For the text-containing cell, return its midpoint in (X, Y) coordinate format. 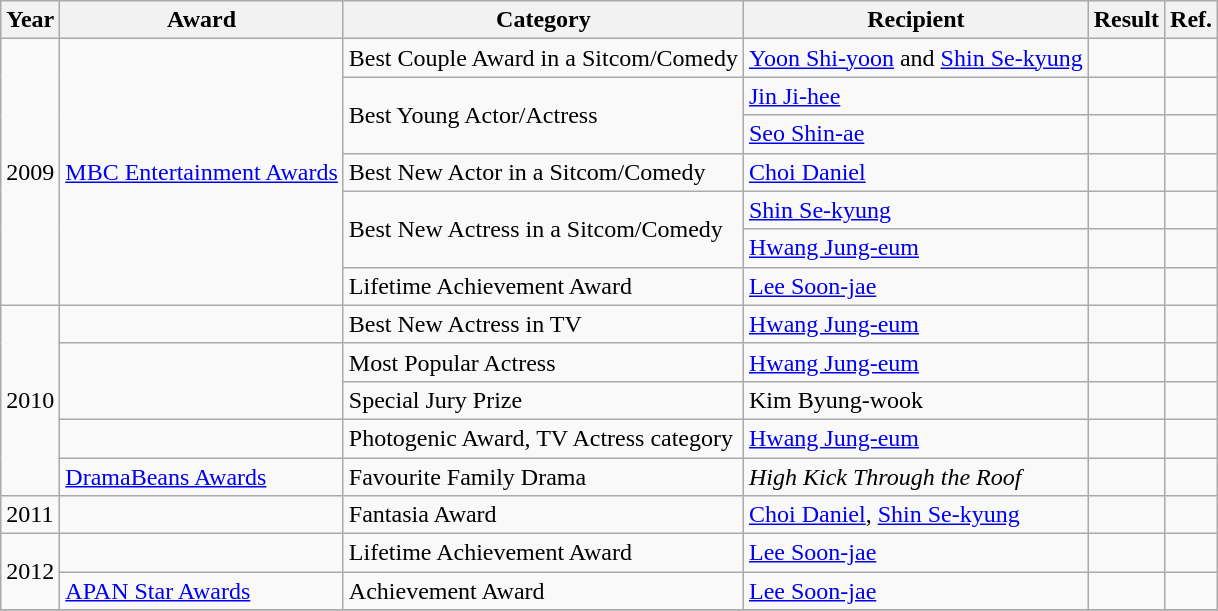
Best New Actress in TV (543, 324)
MBC Entertainment Awards (202, 172)
Ref. (1192, 20)
2009 (30, 172)
Jin Ji-hee (916, 96)
Kim Byung-wook (916, 400)
Yoon Shi-yoon and Shin Se-kyung (916, 58)
Favourite Family Drama (543, 477)
Shin Se-kyung (916, 210)
Fantasia Award (543, 515)
Photogenic Award, TV Actress category (543, 438)
Choi Daniel, Shin Se-kyung (916, 515)
2012 (30, 572)
Year (30, 20)
Best Couple Award in a Sitcom/Comedy (543, 58)
Special Jury Prize (543, 400)
Best Young Actor/Actress (543, 115)
Best New Actress in a Sitcom/Comedy (543, 229)
Result (1126, 20)
2011 (30, 515)
Category (543, 20)
Achievement Award (543, 591)
Best New Actor in a Sitcom/Comedy (543, 172)
DramaBeans Awards (202, 477)
High Kick Through the Roof (916, 477)
APAN Star Awards (202, 591)
Recipient (916, 20)
Seo Shin-ae (916, 134)
2010 (30, 400)
Choi Daniel (916, 172)
Most Popular Actress (543, 362)
Award (202, 20)
